Scan for the cell matching the given text and deliver its (X, Y) coordinate at center. 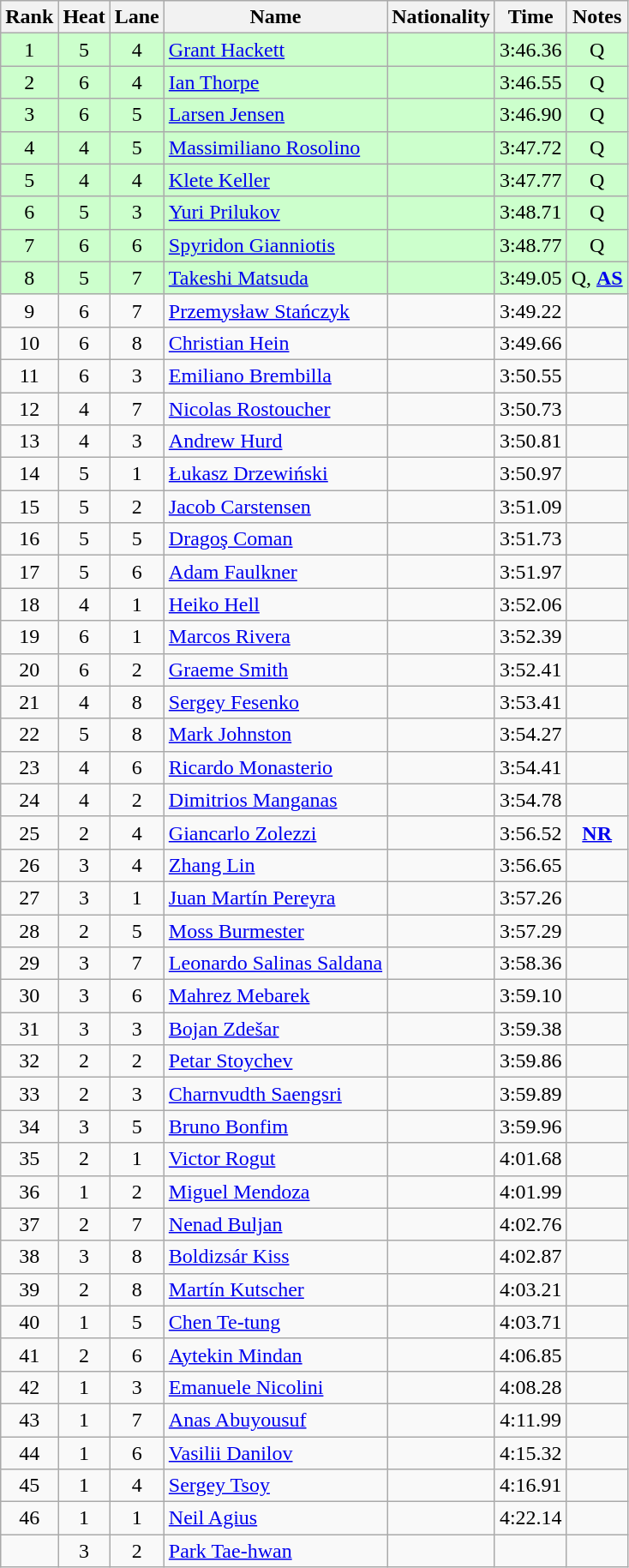
3:49.22 (530, 310)
3:59.86 (530, 1061)
17 (29, 572)
38 (29, 1257)
4:16.91 (530, 1486)
3:59.89 (530, 1094)
34 (29, 1126)
Bojan Zdešar (275, 1029)
Dimitrios Manganas (275, 800)
22 (29, 735)
Grant Hackett (275, 50)
3:46.90 (530, 115)
Klete Keller (275, 180)
3:59.96 (530, 1126)
26 (29, 865)
Takeshi Matsuda (275, 278)
Zhang Lin (275, 865)
32 (29, 1061)
Nicolas Rostoucher (275, 409)
NR (596, 832)
3:46.55 (530, 82)
Jacob Carstensen (275, 507)
Nationality (441, 17)
18 (29, 604)
Ricardo Monasterio (275, 767)
4:02.87 (530, 1257)
3:48.77 (530, 245)
3:49.66 (530, 343)
Marcos Rivera (275, 637)
3:54.41 (530, 767)
30 (29, 996)
3:59.10 (530, 996)
Anas Abuyousuf (275, 1420)
Heat (84, 17)
Mark Johnston (275, 735)
Neil Agius (275, 1518)
28 (29, 930)
3:52.39 (530, 637)
4:11.99 (530, 1420)
24 (29, 800)
43 (29, 1420)
Leonardo Salinas Saldana (275, 964)
45 (29, 1486)
Name (275, 17)
Aytekin Mindan (275, 1355)
Andrew Hurd (275, 442)
Charnvudth Saengsri (275, 1094)
23 (29, 767)
27 (29, 898)
10 (29, 343)
Park Tae-hwan (275, 1551)
20 (29, 670)
11 (29, 375)
4:02.76 (530, 1224)
Miguel Mendoza (275, 1192)
3:50.97 (530, 474)
Petar Stoychev (275, 1061)
3:58.36 (530, 964)
9 (29, 310)
Łukasz Drzewiński (275, 474)
4:01.99 (530, 1192)
Yuri Prilukov (275, 213)
Sergey Tsoy (275, 1486)
Ian Thorpe (275, 82)
35 (29, 1159)
3:50.55 (530, 375)
4:03.21 (530, 1289)
Time (530, 17)
4:03.71 (530, 1322)
21 (29, 702)
33 (29, 1094)
4:22.14 (530, 1518)
Mahrez Mebarek (275, 996)
3:50.81 (530, 442)
3:51.73 (530, 539)
3:50.73 (530, 409)
Juan Martín Pereyra (275, 898)
Emanuele Nicolini (275, 1387)
3:54.27 (530, 735)
Moss Burmester (275, 930)
3:51.97 (530, 572)
3:57.29 (530, 930)
Dragoş Coman (275, 539)
3:47.77 (530, 180)
Bruno Bonfim (275, 1126)
Martín Kutscher (275, 1289)
3:54.78 (530, 800)
4:01.68 (530, 1159)
Przemysław Stańczyk (275, 310)
4:15.32 (530, 1453)
36 (29, 1192)
Giancarlo Zolezzi (275, 832)
3:47.72 (530, 147)
Chen Te-tung (275, 1322)
Spyridon Gianniotis (275, 245)
42 (29, 1387)
3:56.65 (530, 865)
15 (29, 507)
Notes (596, 17)
Vasilii Danilov (275, 1453)
25 (29, 832)
29 (29, 964)
3:57.26 (530, 898)
12 (29, 409)
Nenad Buljan (275, 1224)
Adam Faulkner (275, 572)
Sergey Fesenko (275, 702)
3:51.09 (530, 507)
16 (29, 539)
44 (29, 1453)
41 (29, 1355)
19 (29, 637)
3:56.52 (530, 832)
3:48.71 (530, 213)
Larsen Jensen (275, 115)
4:08.28 (530, 1387)
Emiliano Brembilla (275, 375)
13 (29, 442)
Massimiliano Rosolino (275, 147)
31 (29, 1029)
40 (29, 1322)
Graeme Smith (275, 670)
Christian Hein (275, 343)
4:06.85 (530, 1355)
Victor Rogut (275, 1159)
Rank (29, 17)
3:59.38 (530, 1029)
37 (29, 1224)
3:52.06 (530, 604)
39 (29, 1289)
Lane (137, 17)
3:53.41 (530, 702)
46 (29, 1518)
Q, AS (596, 278)
3:49.05 (530, 278)
14 (29, 474)
3:52.41 (530, 670)
3:46.36 (530, 50)
Heiko Hell (275, 604)
Boldizsár Kiss (275, 1257)
